Pinpoint the cell where the given text exists, returning its [X, Y] midpoint coordinate. 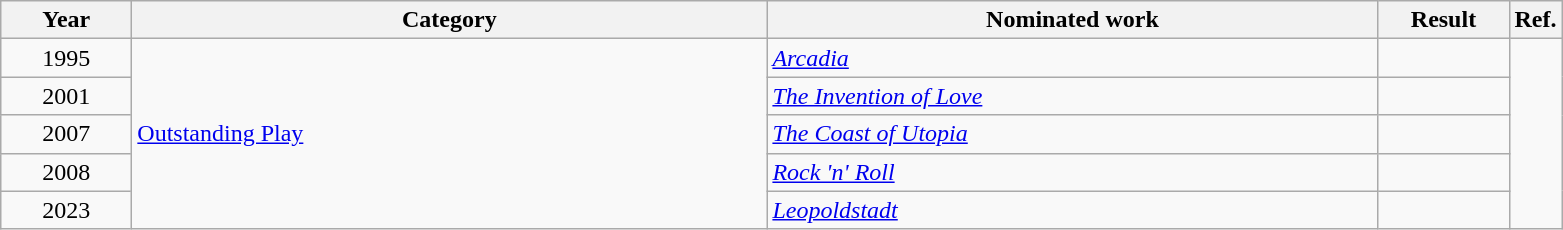
2001 [66, 96]
Year [66, 20]
2007 [66, 134]
Rock 'n' Roll [1072, 172]
Outstanding Play [450, 134]
Result [1444, 20]
2023 [66, 210]
The Coast of Utopia [1072, 134]
Category [450, 20]
1995 [66, 58]
The Invention of Love [1072, 96]
Leopoldstadt [1072, 210]
Arcadia [1072, 58]
Ref. [1536, 20]
2008 [66, 172]
Nominated work [1072, 20]
